Determine the (x, y) coordinate at the center of the cell enclosing the given text.  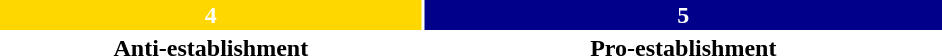
5 (684, 15)
4 (211, 15)
